Capture the cell that displays the provided text and extract its [x, y] central coordinate. 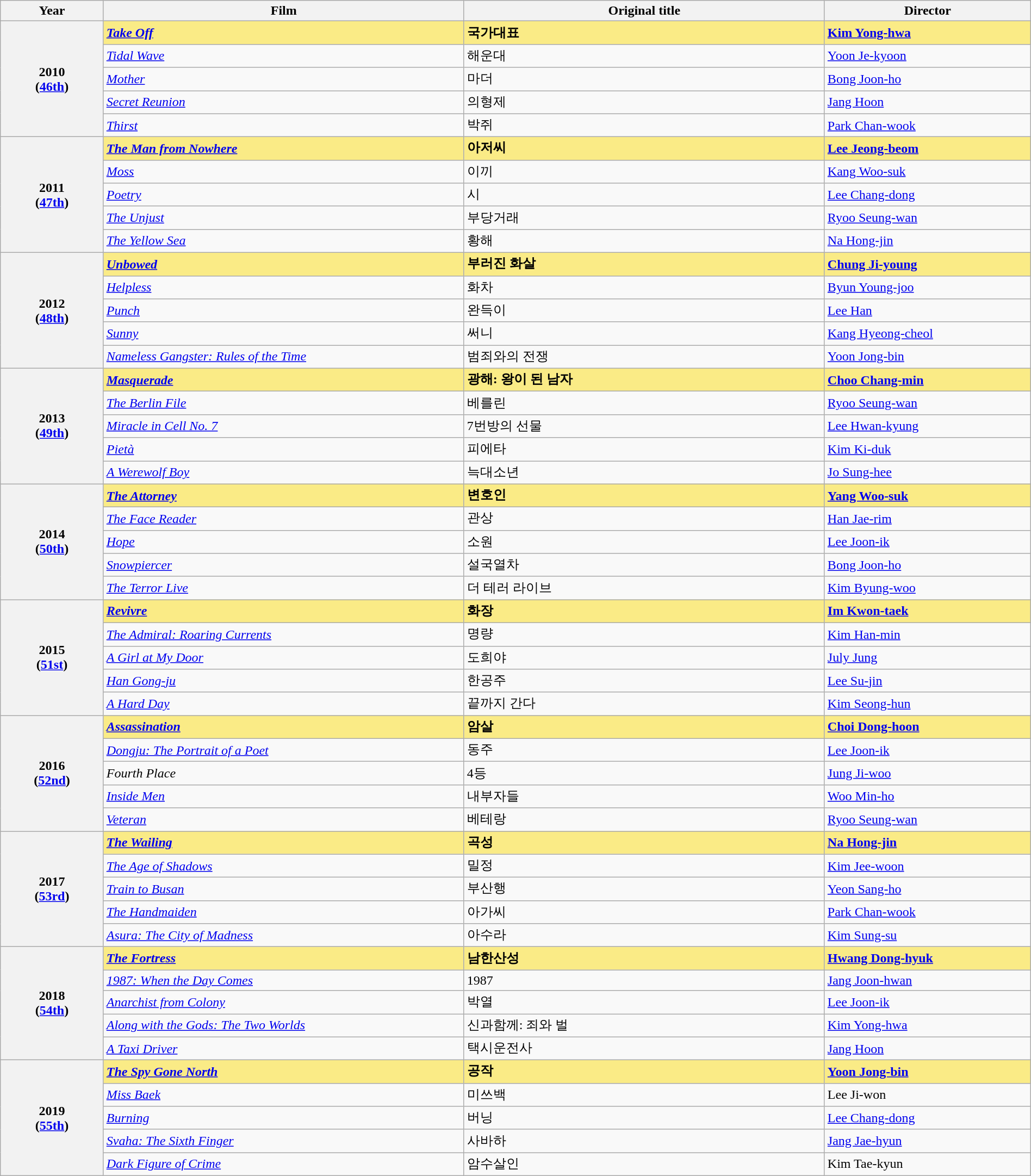
Dongju: The Portrait of a Poet [284, 750]
Director [928, 11]
곡성 [644, 843]
Mother [284, 79]
Lee Han [928, 311]
Svaha: The Sixth Finger [284, 1141]
Kim Han-min [928, 634]
Punch [284, 311]
Lee Su-jin [928, 681]
Lee Ji-won [928, 1095]
Along with the Gods: The Two Worlds [284, 1025]
Jang Jae-hyun [928, 1141]
관상 [644, 519]
Take Off [284, 33]
Film [284, 11]
A Taxi Driver [284, 1048]
Miracle in Cell No. 7 [284, 426]
Kim Sung-su [928, 935]
2013(49th) [52, 426]
2018(54th) [52, 1003]
7번방의 선물 [644, 426]
Year [52, 11]
Burning [284, 1118]
끝까지 간다 [644, 704]
The Yellow Sea [284, 241]
Assassination [284, 727]
Inside Men [284, 796]
Kim Seong-hun [928, 704]
The Admiral: Roaring Currents [284, 634]
Kang Woo-suk [928, 172]
2010(46th) [52, 79]
Kim Jee-woon [928, 866]
2019(55th) [52, 1118]
Chung Ji-young [928, 264]
1987: When the Day Comes [284, 980]
Nameless Gangster: Rules of the Time [284, 357]
The Attorney [284, 496]
밀정 [644, 866]
암살 [644, 727]
의형제 [644, 102]
써니 [644, 334]
베를린 [644, 403]
Fourth Place [284, 773]
Poetry [284, 195]
범죄와의 전쟁 [644, 357]
A Hard Day [284, 704]
Unbowed [284, 264]
변호인 [644, 496]
버닝 [644, 1118]
국가대표 [644, 33]
명량 [644, 634]
A Werewolf Boy [284, 473]
Im Kwon-taek [928, 611]
화장 [644, 611]
Kim Ki-duk [928, 449]
Choo Chang-min [928, 379]
2011(47th) [52, 195]
아수라 [644, 935]
Hwang Dong-hyuk [928, 958]
Moss [284, 172]
Veteran [284, 820]
Han Jae-rim [928, 519]
내부자들 [644, 796]
The Unjust [284, 217]
The Spy Gone North [284, 1072]
Anarchist from Colony [284, 1003]
공작 [644, 1072]
Train to Busan [284, 889]
Masquerade [284, 379]
이끼 [644, 172]
Thirst [284, 125]
Kang Hyeong-cheol [928, 334]
사바하 [644, 1141]
화차 [644, 287]
The Age of Shadows [284, 866]
한공주 [644, 681]
Revivre [284, 611]
Jang Joon-hwan [928, 980]
2017(53rd) [52, 888]
시 [644, 195]
남한산성 [644, 958]
Miss Baek [284, 1095]
도희야 [644, 658]
부산행 [644, 889]
2016(52nd) [52, 773]
Yang Woo-suk [928, 496]
암수살인 [644, 1165]
Jo Sung-hee [928, 473]
Kim Byung-woo [928, 588]
Asura: The City of Madness [284, 935]
신과함께: 죄와 벌 [644, 1025]
The Handmaiden [284, 912]
설국열차 [644, 565]
소원 [644, 542]
더 테러 라이브 [644, 588]
A Girl at My Door [284, 658]
Jung Ji-woo [928, 773]
Secret Reunion [284, 102]
동주 [644, 750]
1987 [644, 980]
2015(51st) [52, 658]
박쥐 [644, 125]
피에타 [644, 449]
July Jung [928, 658]
Hope [284, 542]
마더 [644, 79]
Yoon Je-kyoon [928, 55]
부러진 화살 [644, 264]
Snowpiercer [284, 565]
The Man from Nowhere [284, 149]
부당거래 [644, 217]
Byun Young-joo [928, 287]
Helpless [284, 287]
Choi Dong-hoon [928, 727]
The Berlin File [284, 403]
황해 [644, 241]
늑대소년 [644, 473]
베테랑 [644, 820]
해운대 [644, 55]
Yeon Sang-ho [928, 889]
The Wailing [284, 843]
광해: 왕이 된 남자 [644, 379]
아가씨 [644, 912]
The Fortress [284, 958]
4등 [644, 773]
Kim Tae-kyun [928, 1165]
아저씨 [644, 149]
Lee Jeong-beom [928, 149]
Tidal Wave [284, 55]
Han Gong-ju [284, 681]
박열 [644, 1003]
Dark Figure of Crime [284, 1165]
Pietà [284, 449]
미쓰백 [644, 1095]
Sunny [284, 334]
2014(50th) [52, 542]
The Terror Live [284, 588]
Woo Min-ho [928, 796]
택시운전사 [644, 1048]
2012(48th) [52, 310]
Original title [644, 11]
완득이 [644, 311]
Lee Hwan-kyung [928, 426]
The Face Reader [284, 519]
